Capture the cell that displays the provided text and extract its [X, Y] central coordinate. 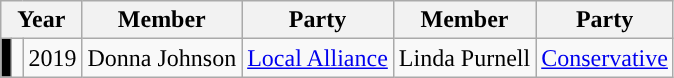
Conservative [605, 58]
2019 [52, 58]
Year [42, 20]
Local Alliance [318, 58]
Donna Johnson [162, 58]
Linda Purnell [464, 58]
